Identify which cell holds the provided text, then report its [x, y] central coordinate. 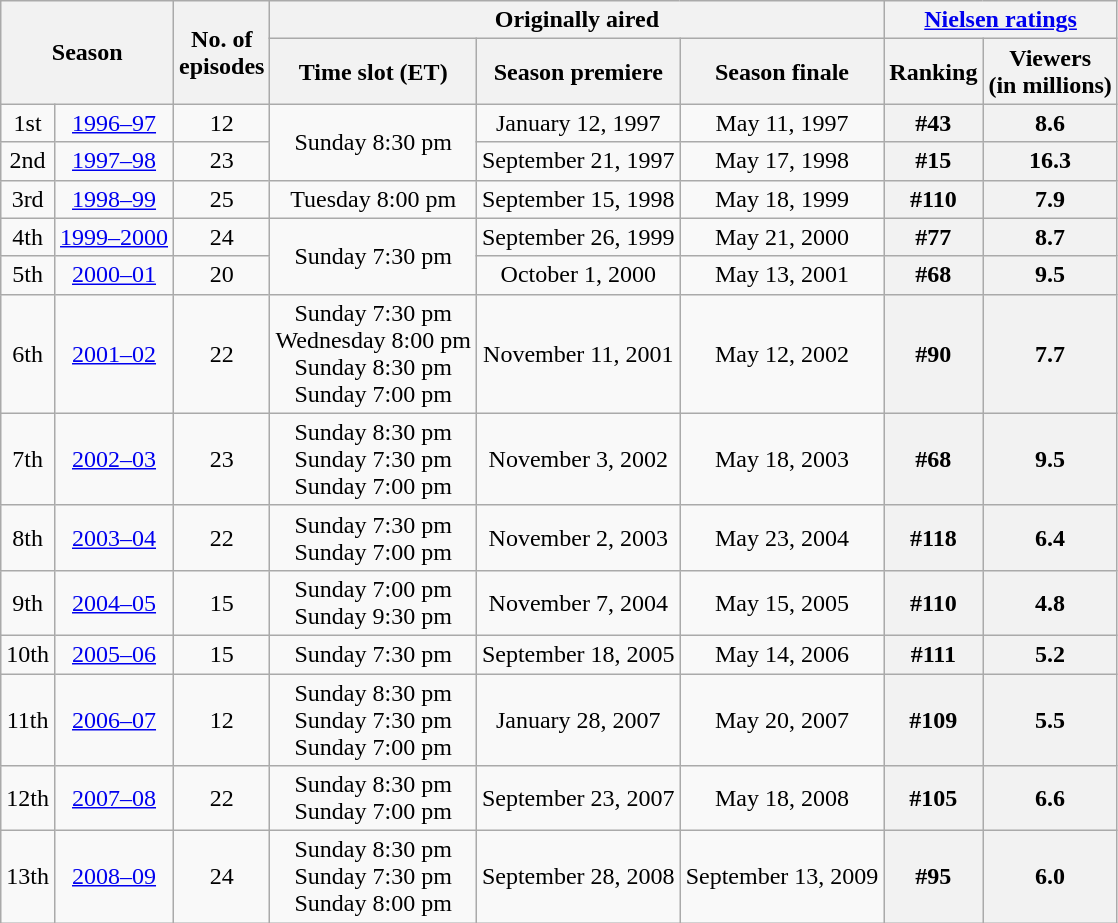
Sunday 7:00 pm Sunday 9:30 pm [373, 602]
Originally aired [577, 20]
8.7 [1050, 237]
4.8 [1050, 602]
20 [222, 275]
May 11, 1997 [782, 123]
September 13, 2009 [782, 877]
November 3, 2002 [578, 459]
2004–05 [114, 602]
2008–09 [114, 877]
1998–99 [114, 199]
#43 [934, 123]
Sunday 7:30 pm Wednesday 8:00 pm Sunday 8:30 pm Sunday 7:00 pm [373, 354]
September 18, 2005 [578, 654]
September 28, 2008 [578, 877]
#77 [934, 237]
#95 [934, 877]
5.5 [1050, 720]
November 7, 2004 [578, 602]
May 18, 2003 [782, 459]
1st [28, 123]
November 11, 2001 [578, 354]
Sunday 8:30 pm Sunday 7:00 pm [373, 798]
1996–97 [114, 123]
May 21, 2000 [782, 237]
Sunday 7:30 pm Sunday 7:00 pm [373, 538]
1999–2000 [114, 237]
1997–98 [114, 161]
2005–06 [114, 654]
Tuesday 8:00 pm [373, 199]
#111 [934, 654]
September 15, 1998 [578, 199]
Season finale [782, 72]
Season premiere [578, 72]
January 12, 1997 [578, 123]
7.7 [1050, 354]
Nielsen ratings [1001, 20]
May 12, 2002 [782, 354]
#109 [934, 720]
May 18, 1999 [782, 199]
2000–01 [114, 275]
Time slot (ET) [373, 72]
7.9 [1050, 199]
2002–03 [114, 459]
May 14, 2006 [782, 654]
#90 [934, 354]
November 2, 2003 [578, 538]
October 1, 2000 [578, 275]
6.0 [1050, 877]
September 26, 1999 [578, 237]
6th [28, 354]
2007–08 [114, 798]
25 [222, 199]
May 18, 2008 [782, 798]
May 23, 2004 [782, 538]
2006–07 [114, 720]
May 17, 1998 [782, 161]
Season [88, 52]
3rd [28, 199]
Ranking [934, 72]
8th [28, 538]
12th [28, 798]
5th [28, 275]
6.6 [1050, 798]
September 23, 2007 [578, 798]
No. ofepisodes [222, 52]
7th [28, 459]
13th [28, 877]
11th [28, 720]
8.6 [1050, 123]
16.3 [1050, 161]
#15 [934, 161]
9th [28, 602]
Sunday 8:30 pm [373, 142]
September 21, 1997 [578, 161]
2nd [28, 161]
January 28, 2007 [578, 720]
Sunday 8:30 pm Sunday 7:30 pm Sunday 8:00 pm [373, 877]
6.4 [1050, 538]
May 15, 2005 [782, 602]
Viewers(in millions) [1050, 72]
2003–04 [114, 538]
#118 [934, 538]
10th [28, 654]
May 13, 2001 [782, 275]
4th [28, 237]
May 20, 2007 [782, 720]
5.2 [1050, 654]
2001–02 [114, 354]
#105 [934, 798]
